Determine the (X, Y) coordinate at the center of the cell enclosing the given text.  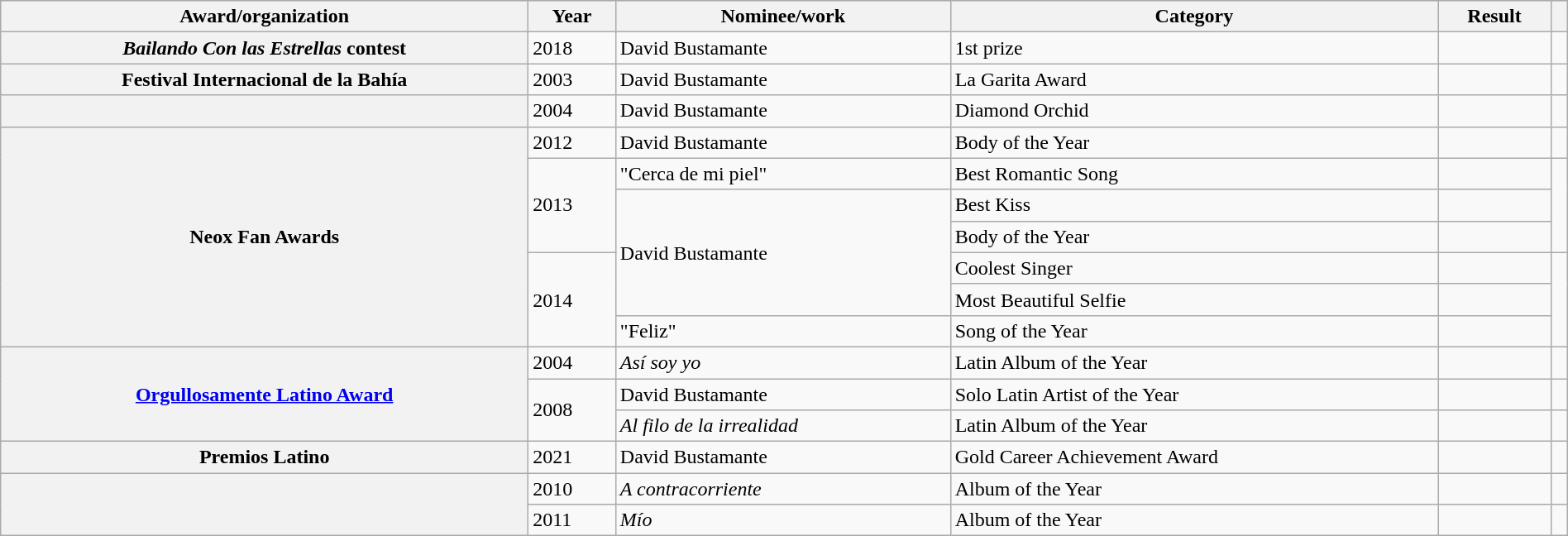
Category (1194, 17)
Premios Latino (265, 457)
2018 (572, 48)
2012 (572, 142)
Best Romantic Song (1194, 174)
Best Kiss (1194, 205)
Al filo de la irrealidad (782, 426)
Mío (782, 520)
2003 (572, 79)
A contracorriente (782, 489)
"Cerca de mi piel" (782, 174)
Solo Latin Artist of the Year (1194, 395)
Festival Internacional de la Bahía (265, 79)
2013 (572, 205)
2010 (572, 489)
Bailando Con las Estrellas contest (265, 48)
Most Beautiful Selfie (1194, 299)
2021 (572, 457)
2014 (572, 299)
Nominee/work (782, 17)
1st prize (1194, 48)
Year (572, 17)
2011 (572, 520)
Award/organization (265, 17)
"Feliz" (782, 331)
2008 (572, 410)
Orgullosamente Latino Award (265, 394)
Song of the Year (1194, 331)
Coolest Singer (1194, 268)
Gold Career Achievement Award (1194, 457)
Diamond Orchid (1194, 111)
La Garita Award (1194, 79)
Así soy yo (782, 362)
Result (1495, 17)
Neox Fan Awards (265, 237)
